Extract the [x, y] coordinate from the center of the cell holding the provided text.  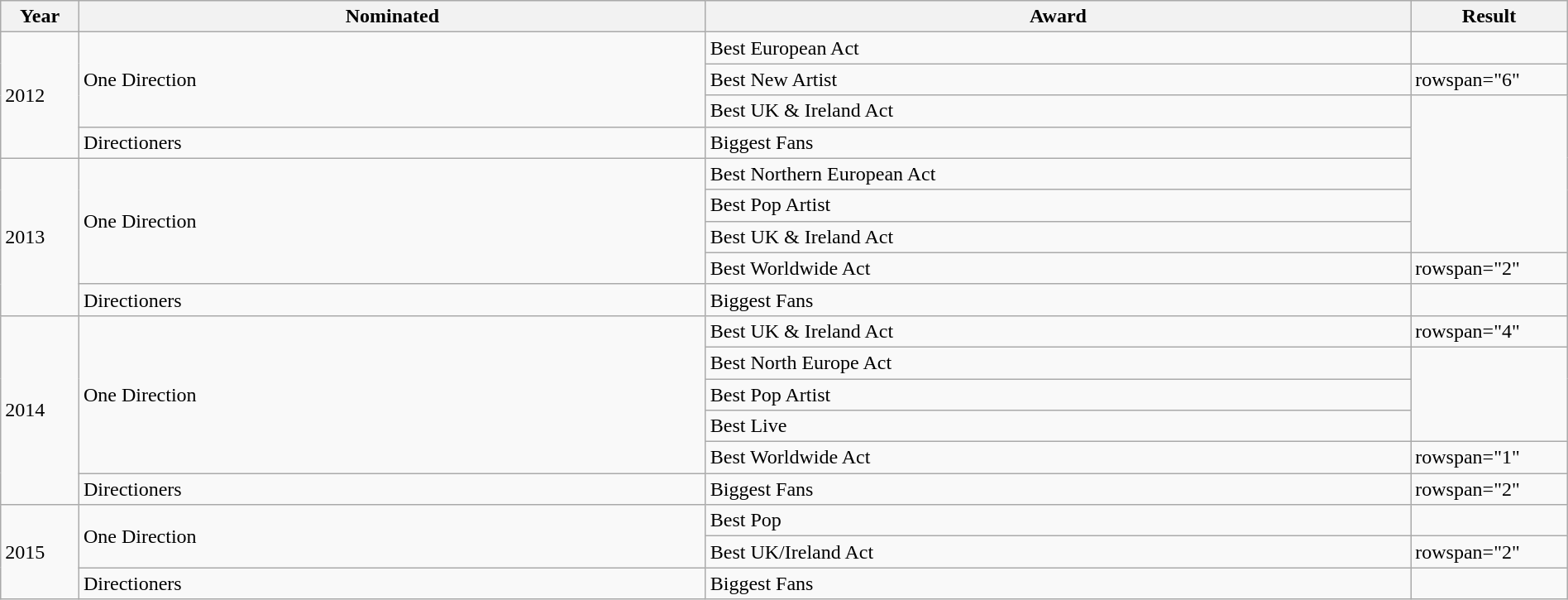
Best UK/Ireland Act [1059, 552]
Year [40, 17]
rowspan="1" [1489, 458]
Award [1059, 17]
Best North Europe Act [1059, 362]
2013 [40, 237]
Best Live [1059, 426]
Result [1489, 17]
rowspan="4" [1489, 331]
2015 [40, 552]
2014 [40, 410]
Best Pop [1059, 521]
Best Northern European Act [1059, 174]
Nominated [392, 17]
Best European Act [1059, 48]
rowspan="6" [1489, 79]
2012 [40, 95]
Best New Artist [1059, 79]
